Scan for the cell matching the given text and deliver its (x, y) coordinate at center. 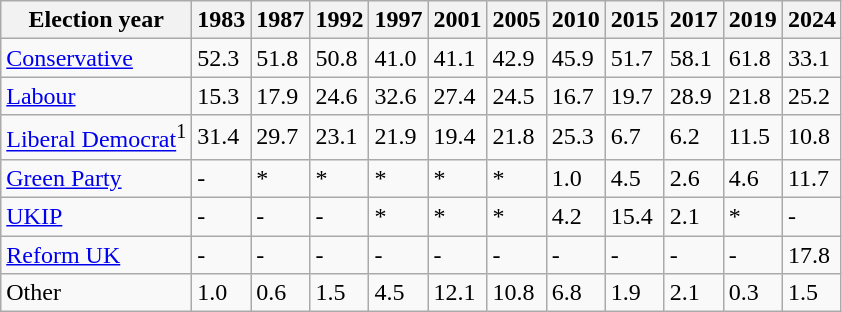
61.8 (752, 58)
24.6 (340, 96)
2.6 (694, 178)
2005 (516, 20)
19.4 (458, 138)
15.4 (634, 217)
17.9 (280, 96)
Liberal Democrat1 (96, 138)
UKIP (96, 217)
2015 (634, 20)
2017 (694, 20)
Other (96, 293)
23.1 (340, 138)
45.9 (576, 58)
28.9 (694, 96)
58.1 (694, 58)
32.6 (398, 96)
27.4 (458, 96)
12.1 (458, 293)
Green Party (96, 178)
11.5 (752, 138)
17.8 (812, 255)
50.8 (340, 58)
25.3 (576, 138)
51.8 (280, 58)
6.7 (634, 138)
19.7 (634, 96)
1983 (222, 20)
51.7 (634, 58)
0.6 (280, 293)
41.1 (458, 58)
11.7 (812, 178)
21.9 (398, 138)
1.9 (634, 293)
31.4 (222, 138)
6.2 (694, 138)
6.8 (576, 293)
4.2 (576, 217)
Conservative (96, 58)
25.2 (812, 96)
29.7 (280, 138)
2019 (752, 20)
2024 (812, 20)
42.9 (516, 58)
24.5 (516, 96)
1992 (340, 20)
1987 (280, 20)
33.1 (812, 58)
4.6 (752, 178)
Labour (96, 96)
52.3 (222, 58)
1997 (398, 20)
0.3 (752, 293)
41.0 (398, 58)
15.3 (222, 96)
16.7 (576, 96)
Reform UK (96, 255)
Election year (96, 20)
2001 (458, 20)
2010 (576, 20)
